From the cell containing the given text, extract its center point as [X, Y] coordinate. 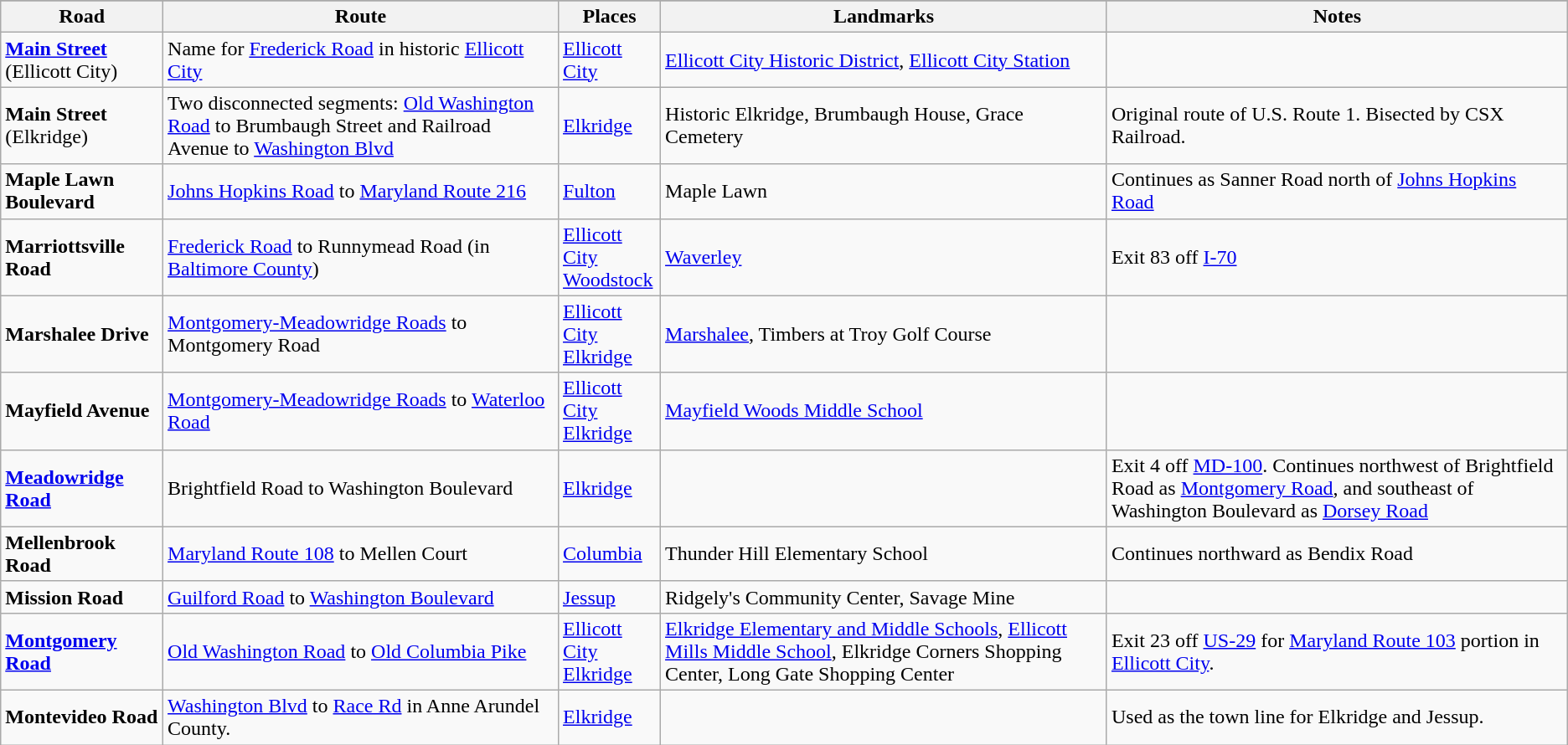
Notes [1337, 17]
Guilford Road to Washington Boulevard [361, 597]
Continues northward as Bendix Road [1337, 554]
Maple Lawn [885, 191]
Marshalee Drive [82, 334]
Maryland Route 108 to Mellen Court [361, 554]
Montgomery-Meadowridge Roads to Waterloo Road [361, 411]
Brightfield Road to Washington Boulevard [361, 488]
Mayfield Avenue [82, 411]
Historic Elkridge, Brumbaugh House, Grace Cemetery [885, 126]
Landmarks [885, 17]
Columbia [610, 554]
Continues as Sanner Road north of Johns Hopkins Road [1337, 191]
Route [361, 17]
Fulton [610, 191]
Johns Hopkins Road to Maryland Route 216 [361, 191]
Old Washington Road to Old Columbia Pike [361, 651]
Waverley [885, 257]
Original route of U.S. Route 1. Bisected by CSX Railroad. [1337, 126]
Montgomery Road [82, 651]
Exit 23 off US-29 for Maryland Route 103 portion in Ellicott City. [1337, 651]
Mayfield Woods Middle School [885, 411]
Road [82, 17]
Meadowridge Road [82, 488]
Marshalee, Timbers at Troy Golf Course [885, 334]
Two disconnected segments: Old Washington Road to Brumbaugh Street and Railroad Avenue to Washington Blvd [361, 126]
Exit 83 off I-70 [1337, 257]
Jessup [610, 597]
Places [610, 17]
Exit 4 off MD-100. Continues northwest of Brightfield Road as Montgomery Road, and southeast of Washington Boulevard as Dorsey Road [1337, 488]
Mission Road [82, 597]
Frederick Road to Runnymead Road (in Baltimore County) [361, 257]
Montgomery-Meadowridge Roads to Montgomery Road [361, 334]
Ellicott CityWoodstock [610, 257]
Ridgely's Community Center, Savage Mine [885, 597]
Marriottsville Road [82, 257]
Thunder Hill Elementary School [885, 554]
Ellicott City [610, 60]
Elkridge Elementary and Middle Schools, Ellicott Mills Middle School, Elkridge Corners Shopping Center, Long Gate Shopping Center [885, 651]
Main Street (Ellicott City) [82, 60]
Maple Lawn Boulevard [82, 191]
Washington Blvd to Race Rd in Anne Arundel County. [361, 717]
Mellenbrook Road [82, 554]
Main Street (Elkridge) [82, 126]
Montevideo Road [82, 717]
Used as the town line for Elkridge and Jessup. [1337, 717]
Name for Frederick Road in historic Ellicott City [361, 60]
Ellicott City Historic District, Ellicott City Station [885, 60]
